Output the [x, y] coordinate of the center of the cell containing the given text.  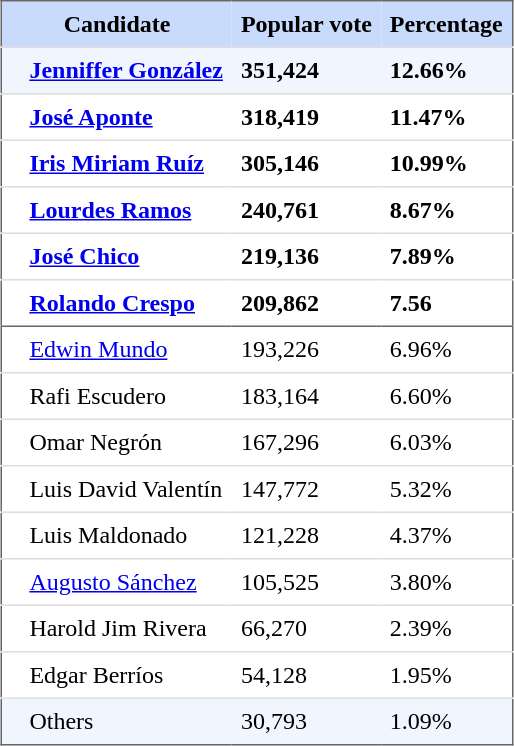
6.96% [447, 349]
193,226 [306, 349]
5.32% [447, 489]
318,419 [306, 117]
Rafi Escudero [126, 396]
Popular vote [306, 24]
147,772 [306, 489]
305,146 [306, 163]
Augusto Sánchez [126, 582]
7.89% [447, 256]
66,270 [306, 628]
1.95% [447, 675]
6.60% [447, 396]
Others [126, 721]
12.66% [447, 70]
2.39% [447, 628]
Luis David Valentín [126, 489]
Lourdes Ramos [126, 210]
183,164 [306, 396]
54,128 [306, 675]
Luis Maldonado [126, 535]
11.47% [447, 117]
Percentage [447, 24]
240,761 [306, 210]
Edwin Mundo [126, 349]
209,862 [306, 303]
10.99% [447, 163]
Iris Miriam Ruíz [126, 163]
121,228 [306, 535]
6.03% [447, 442]
105,525 [306, 582]
219,136 [306, 256]
José Chico [126, 256]
José Aponte [126, 117]
167,296 [306, 442]
Rolando Crespo [126, 303]
1.09% [447, 721]
Omar Negrón [126, 442]
7.56 [447, 303]
Edgar Berríos [126, 675]
4.37% [447, 535]
30,793 [306, 721]
3.80% [447, 582]
Jenniffer González [126, 70]
Harold Jim Rivera [126, 628]
Candidate [117, 24]
351,424 [306, 70]
8.67% [447, 210]
